Determine the [x, y] coordinate at the center of the cell enclosing the given text.  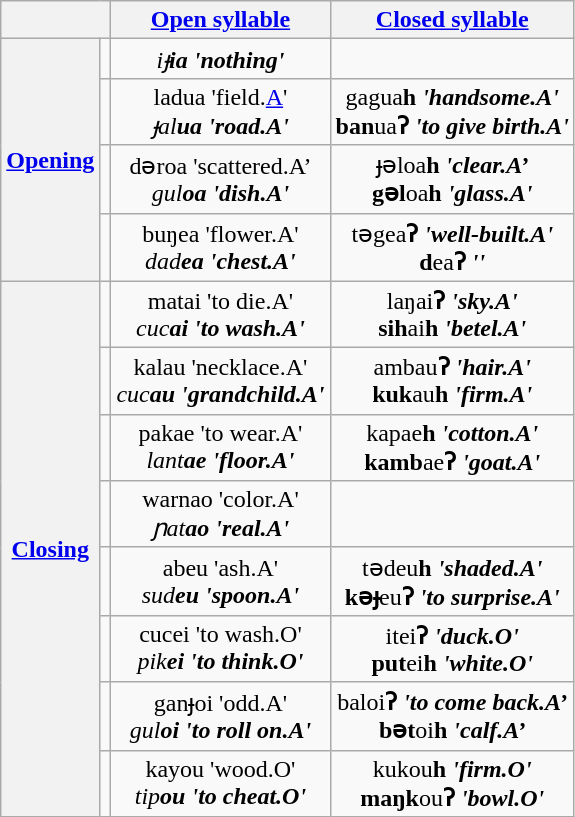
kayou 'wood.O'tipou 'to cheat.O' [220, 784]
ambauʔ 'hair.A'kukauh 'firm.A' [452, 382]
matai 'to die.A'cucai 'to wash.A' [220, 314]
ganɟoi 'odd.A'guloi 'to roll on.A' [220, 716]
ladua 'field.A'ɟalua 'road.A' [220, 112]
ɟəloah 'clear.A’gəloah 'glass.A' [452, 179]
Open syllable [220, 20]
kapaeh 'cotton.A'kambaeʔ 'goat.A' [452, 448]
baloiʔ 'to come back.A’bətoih 'calf.A’ [452, 716]
iɟia 'nothing' [220, 59]
dəroa 'scattered.A’guloa 'dish.A' [220, 179]
Opening [50, 160]
gaguah 'handsome.A'banuaʔ 'to give birth.A' [452, 112]
kalau 'necklace.A'cucau 'grandchild.A' [220, 382]
buŋea 'flower.A'dadea 'chest.A' [220, 247]
abeu 'ash.A'sudeu 'spoon.A' [220, 581]
tədeuh 'shaded.A'kəɟeuʔ 'to surprise.A' [452, 581]
warnao 'color.A'ɲatao 'real.A' [220, 514]
kukouh 'firm.O'maŋkouʔ 'bowl.O' [452, 784]
Closing [50, 549]
cucei 'to wash.O'pikei 'to think.O' [220, 648]
Closed syllable [452, 20]
iteiʔ 'duck.O'puteih 'white.O' [452, 648]
pakae 'to wear.A'lantae 'floor.A' [220, 448]
laŋaiʔ 'sky.A'sihaih 'betel.A' [452, 314]
təgeaʔ 'well-built.A'deaʔ '' [452, 247]
